Pinpoint the cell where the given text exists, returning its (X, Y) midpoint coordinate. 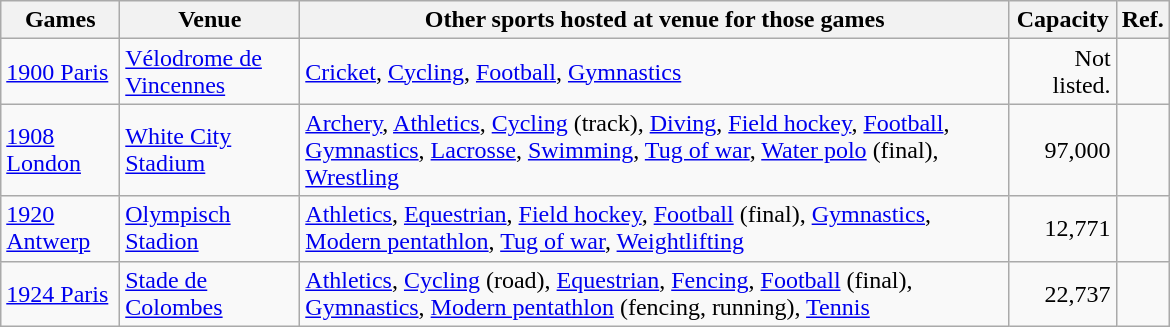
Other sports hosted at venue for those games (655, 20)
97,000 (1062, 150)
White City Stadium (210, 150)
1908 London (60, 150)
Stade de Colombes (210, 294)
Venue (210, 20)
Ref. (1142, 20)
Athletics, Equestrian, Field hockey, Football (final), Gymnastics, Modern pentathlon, Tug of war, Weightlifting (655, 228)
Archery, Athletics, Cycling (track), Diving, Field hockey, Football, Gymnastics, Lacrosse, Swimming, Tug of war, Water polo (final), Wrestling (655, 150)
1920 Antwerp (60, 228)
Cricket, Cycling, Football, Gymnastics (655, 72)
Capacity (1062, 20)
Games (60, 20)
Athletics, Cycling (road), Equestrian, Fencing, Football (final), Gymnastics, Modern pentathlon (fencing, running), Tennis (655, 294)
Olympisch Stadion (210, 228)
22,737 (1062, 294)
12,771 (1062, 228)
Vélodrome de Vincennes (210, 72)
1900 Paris (60, 72)
1924 Paris (60, 294)
Not listed. (1062, 72)
